Output the (X, Y) coordinate of the center of the cell containing the given text.  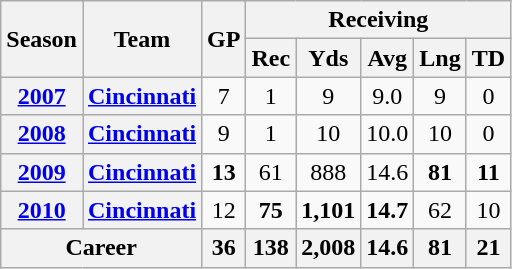
2010 (42, 210)
21 (488, 248)
75 (271, 210)
12 (224, 210)
GP (224, 39)
13 (224, 172)
9.0 (388, 96)
1,101 (328, 210)
7 (224, 96)
2008 (42, 134)
62 (440, 210)
2,008 (328, 248)
14.7 (388, 210)
2009 (42, 172)
Yds (328, 58)
Team (142, 39)
Avg (388, 58)
2007 (42, 96)
10.0 (388, 134)
61 (271, 172)
Career (102, 248)
36 (224, 248)
Lng (440, 58)
Receiving (378, 20)
Season (42, 39)
11 (488, 172)
888 (328, 172)
Rec (271, 58)
138 (271, 248)
TD (488, 58)
